Identify which cell holds the provided text, then report its [x, y] central coordinate. 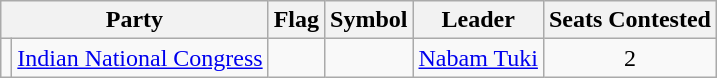
Indian National Congress [140, 58]
2 [630, 58]
Party [134, 20]
Symbol [369, 20]
Leader [478, 20]
Nabam Tuki [478, 58]
Seats Contested [630, 20]
Flag [296, 20]
